Find where the given text appears and provide that cell's center as (X, Y) coordinate. 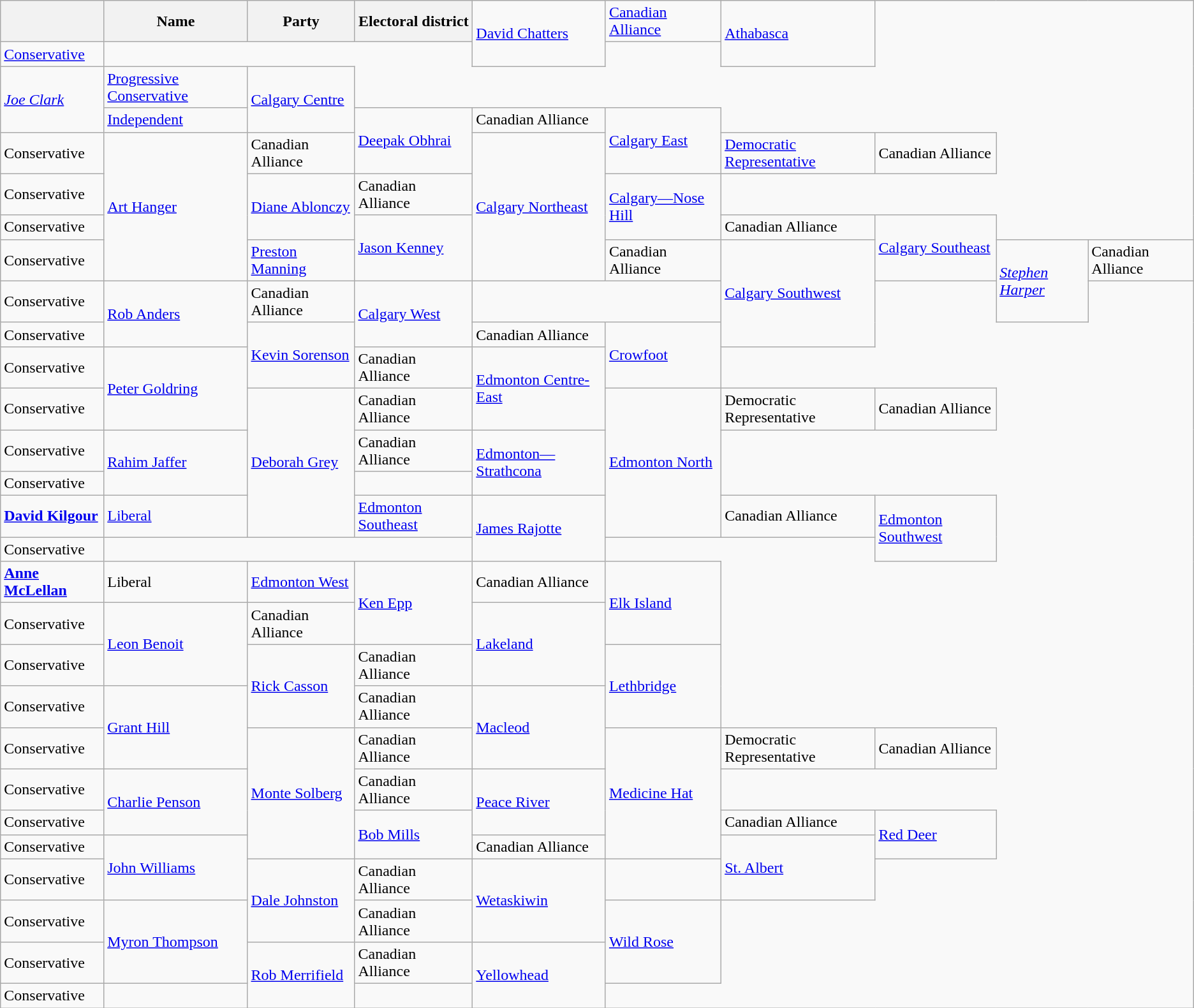
Grant Hill (176, 727)
Calgary—Nose Hill (663, 207)
James Rajotte (540, 528)
Diane Ablonczy (301, 207)
Dale Johnston (301, 900)
Edmonton West (301, 582)
Jason Kenney (413, 248)
John Williams (176, 868)
Calgary Centre (301, 100)
Electoral district (413, 22)
Red Deer (936, 834)
Lakeland (540, 644)
Monte Solberg (301, 793)
Anne McLellan (52, 582)
Ken Epp (413, 603)
Elk Island (663, 603)
Myron Thompson (176, 942)
Kevin Sorenson (301, 355)
Edmonton North (663, 462)
Edmonton Southeast (413, 517)
David Kilgour (52, 517)
Rob Merrifield (301, 975)
Charlie Penson (176, 801)
Deepak Obhrai (413, 140)
Medicine Hat (663, 793)
Calgary Northeast (540, 207)
Athabasca (799, 33)
Calgary Southeast (936, 248)
Leon Benoit (176, 644)
St. Albert (799, 868)
Art Hanger (176, 207)
Edmonton Southwest (936, 528)
Crowfoot (663, 355)
Rick Casson (301, 686)
Edmonton Centre-East (540, 388)
Macleod (540, 727)
David Chatters (540, 33)
Peace River (540, 801)
Name (176, 22)
Lethbridge (663, 686)
Rob Anders (176, 314)
Wild Rose (663, 942)
Joe Clark (52, 100)
Calgary West (413, 314)
Independent (176, 120)
Yellowhead (540, 975)
Progressive Conservative (176, 87)
Party (301, 22)
Stephen Harper (1042, 281)
Deborah Grey (301, 462)
Calgary Southwest (799, 293)
Peter Goldring (176, 388)
Preston Manning (301, 260)
Wetaskiwin (540, 900)
Rahim Jaffer (176, 463)
Calgary East (663, 140)
Edmonton—Strathcona (540, 463)
Bob Mills (413, 834)
